Return [X, Y] of the center of cell containing provided text 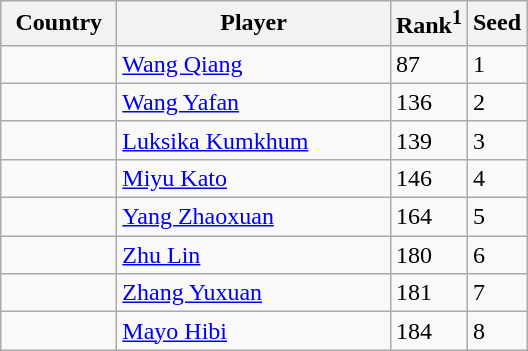
164 [428, 217]
1 [496, 64]
146 [428, 178]
Yang Zhaoxuan [254, 217]
87 [428, 64]
Miyu Kato [254, 178]
Luksika Kumkhum [254, 140]
Wang Qiang [254, 64]
Zhang Yuxuan [254, 293]
7 [496, 293]
Player [254, 24]
Seed [496, 24]
3 [496, 140]
8 [496, 331]
Wang Yafan [254, 102]
139 [428, 140]
184 [428, 331]
180 [428, 255]
5 [496, 217]
2 [496, 102]
Rank1 [428, 24]
Zhu Lin [254, 255]
Mayo Hibi [254, 331]
Country [59, 24]
136 [428, 102]
4 [496, 178]
181 [428, 293]
6 [496, 255]
